Scan for the cell matching the given text and deliver its (x, y) coordinate at center. 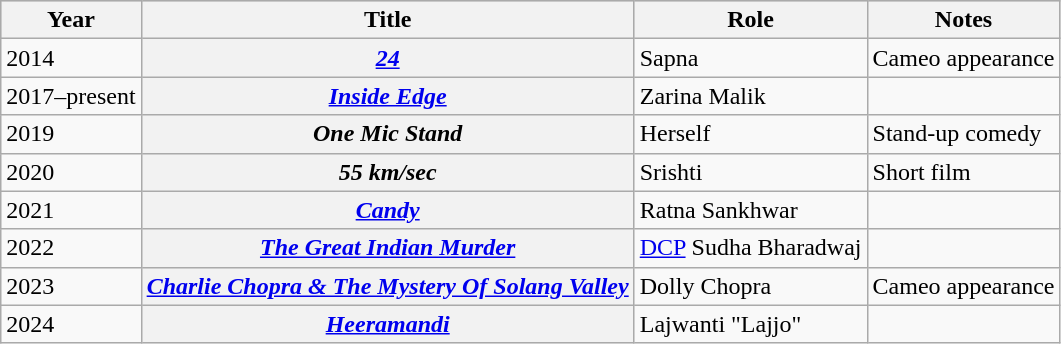
Ratna Sankhwar (750, 210)
Candy (388, 210)
One Mic Stand (388, 134)
Sapna (750, 58)
Lajwanti "Lajjo" (750, 324)
2014 (71, 58)
Stand-up comedy (964, 134)
Short film (964, 172)
Srishti (750, 172)
Heeramandi (388, 324)
2017–present (71, 96)
2021 (71, 210)
Herself (750, 134)
24 (388, 58)
2023 (71, 286)
Charlie Chopra & The Mystery Of Solang Valley (388, 286)
Zarina Malik (750, 96)
Year (71, 20)
The Great Indian Murder (388, 248)
2020 (71, 172)
55 km/sec (388, 172)
Notes (964, 20)
Dolly Chopra (750, 286)
DCP Sudha Bharadwaj (750, 248)
Inside Edge (388, 96)
Role (750, 20)
2024 (71, 324)
2019 (71, 134)
2022 (71, 248)
Title (388, 20)
